Find where the given text appears and provide that cell's center as (x, y) coordinate. 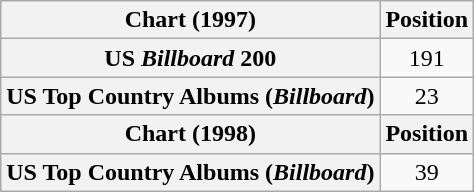
US Billboard 200 (190, 58)
191 (427, 58)
Chart (1997) (190, 20)
39 (427, 172)
23 (427, 96)
Chart (1998) (190, 134)
